Locate the cell with the specified text and output its [X, Y] center coordinate. 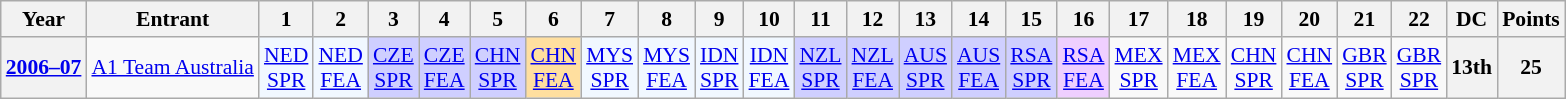
A1 Team Australia [172, 68]
21 [1364, 19]
MYSFEA [666, 68]
2006–07 [44, 68]
19 [1254, 19]
1 [286, 19]
MYSSPR [610, 68]
2 [340, 19]
NZLFEA [873, 68]
5 [498, 19]
9 [720, 19]
NEDSPR [286, 68]
3 [394, 19]
6 [553, 19]
Entrant [172, 19]
NZLSPR [820, 68]
14 [978, 19]
MEXFEA [1197, 68]
8 [666, 19]
15 [1031, 19]
22 [1420, 19]
Year [44, 19]
18 [1197, 19]
IDNSPR [720, 68]
AUSSPR [926, 68]
13th [1472, 68]
IDNFEA [770, 68]
RSAFEA [1083, 68]
RSASPR [1031, 68]
AUSFEA [978, 68]
13 [926, 19]
7 [610, 19]
12 [873, 19]
11 [820, 19]
17 [1139, 19]
DC [1472, 19]
20 [1309, 19]
NEDFEA [340, 68]
10 [770, 19]
CZEFEA [444, 68]
Points [1531, 19]
CZESPR [394, 68]
4 [444, 19]
16 [1083, 19]
25 [1531, 68]
MEXSPR [1139, 68]
